Return the [X, Y] coordinate for the center point of the cell that contains the specified text.  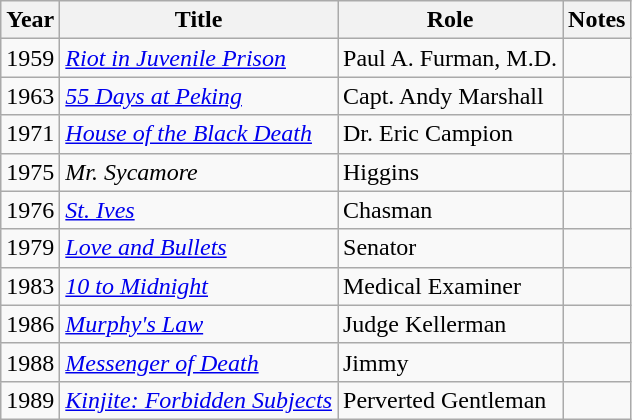
Notes [597, 20]
Senator [450, 248]
1976 [30, 210]
Chasman [450, 210]
1959 [30, 58]
Murphy's Law [199, 324]
Perverted Gentleman [450, 400]
Jimmy [450, 362]
Paul A. Furman, M.D. [450, 58]
Judge Kellerman [450, 324]
Higgins [450, 172]
Title [199, 20]
1971 [30, 134]
55 Days at Peking [199, 96]
1963 [30, 96]
Mr. Sycamore [199, 172]
1983 [30, 286]
Medical Examiner [450, 286]
1988 [30, 362]
Capt. Andy Marshall [450, 96]
Messenger of Death [199, 362]
1975 [30, 172]
1989 [30, 400]
St. Ives [199, 210]
House of the Black Death [199, 134]
10 to Midnight [199, 286]
Year [30, 20]
Role [450, 20]
Riot in Juvenile Prison [199, 58]
1979 [30, 248]
Kinjite: Forbidden Subjects [199, 400]
1986 [30, 324]
Love and Bullets [199, 248]
Dr. Eric Campion [450, 134]
